From the cell containing the given text, extract its center point as [x, y] coordinate. 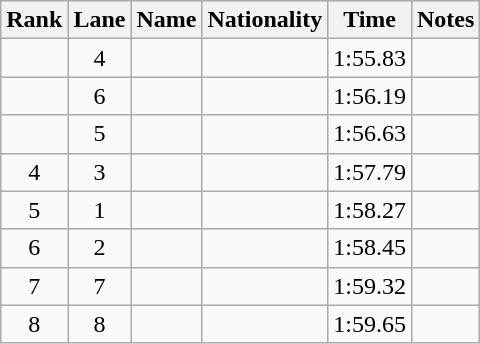
Name [166, 20]
1:56.19 [370, 96]
1:58.45 [370, 248]
1:59.65 [370, 324]
2 [100, 248]
3 [100, 172]
Time [370, 20]
1:55.83 [370, 58]
1 [100, 210]
1:59.32 [370, 286]
1:56.63 [370, 134]
Lane [100, 20]
Notes [445, 20]
Nationality [265, 20]
1:58.27 [370, 210]
1:57.79 [370, 172]
Rank [34, 20]
